Return the (x, y) coordinate for the center point of the cell that contains the specified text.  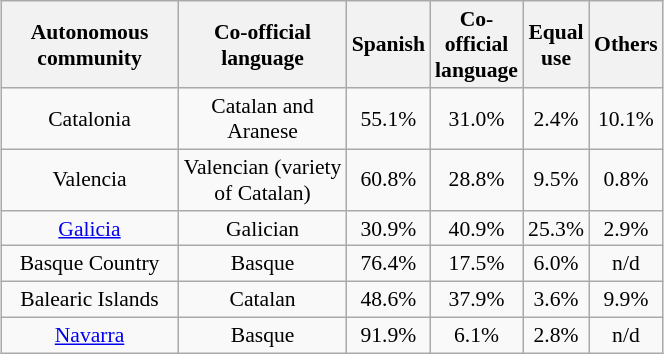
60.8% (388, 180)
31.0% (476, 118)
Valencia (90, 180)
91.9% (388, 335)
2.8% (556, 335)
10.1% (626, 118)
Valencian (variety of Catalan) (262, 180)
Basque Country (90, 264)
6.1% (476, 335)
Catalan and Aranese (262, 118)
17.5% (476, 264)
Galician (262, 228)
40.9% (476, 228)
Autonomous community (90, 44)
25.3% (556, 228)
Navarra (90, 335)
Others (626, 44)
48.6% (388, 299)
30.9% (388, 228)
Catalonia (90, 118)
9.9% (626, 299)
6.0% (556, 264)
55.1% (388, 118)
0.8% (626, 180)
37.9% (476, 299)
Equal use (556, 44)
Balearic Islands (90, 299)
2.9% (626, 228)
Spanish (388, 44)
28.8% (476, 180)
Catalan (262, 299)
Galicia (90, 228)
9.5% (556, 180)
2.4% (556, 118)
3.6% (556, 299)
76.4% (388, 264)
